Return the [x, y] coordinate for the center point of the cell that contains the specified text.  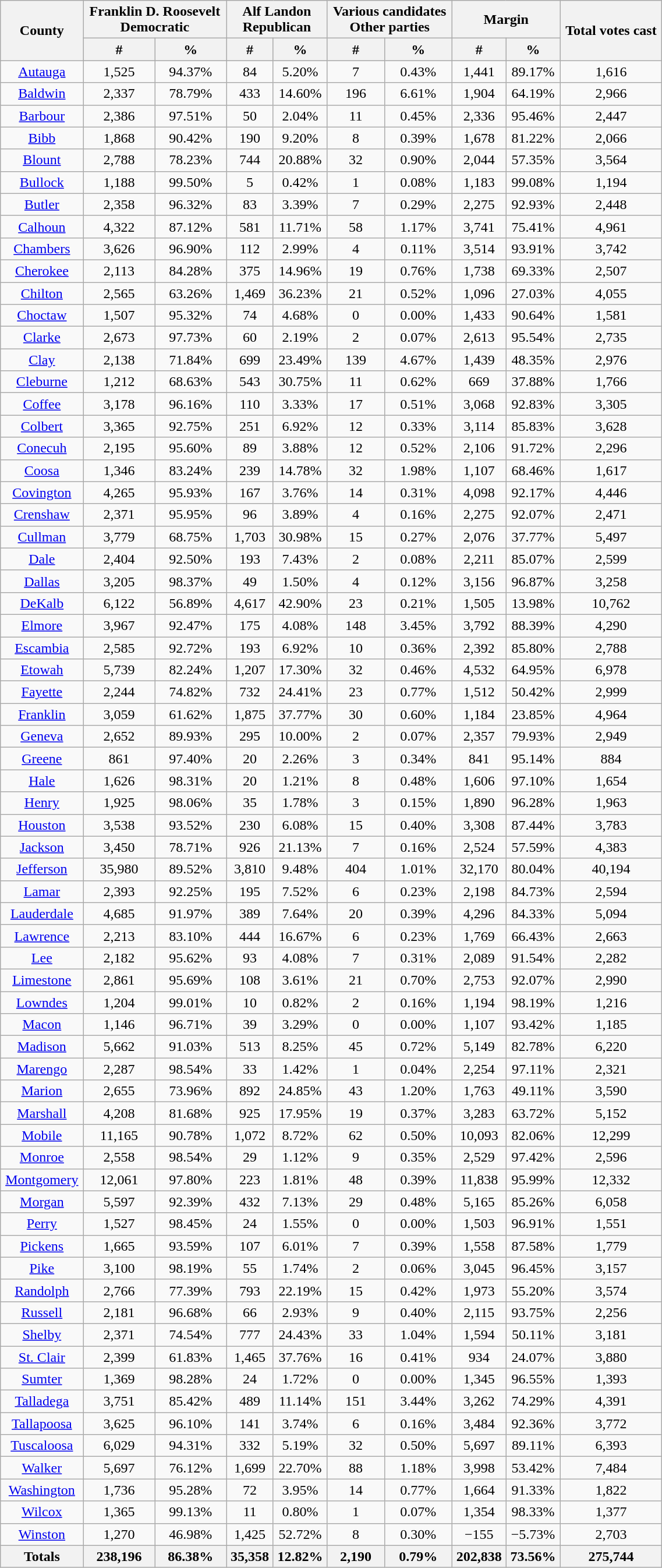
2,507 [611, 271]
432 [250, 1202]
16.67% [300, 936]
332 [250, 1446]
Henry [42, 803]
2,990 [611, 980]
2,976 [611, 360]
Talladega [42, 1401]
DeKalb [42, 603]
2,106 [479, 448]
93.42% [533, 1025]
3.44% [418, 1401]
2,256 [611, 1312]
13.98% [533, 603]
78.79% [191, 94]
11,838 [479, 1180]
4,208 [119, 1113]
Pike [42, 1268]
Geneva [42, 737]
230 [250, 825]
1,183 [479, 182]
2,613 [479, 338]
92.17% [533, 493]
88 [356, 1468]
934 [479, 1357]
2,949 [611, 737]
10.00% [300, 737]
1,703 [250, 537]
Lee [42, 958]
96 [250, 515]
1,188 [119, 182]
Margin [506, 20]
1,346 [119, 470]
2,337 [119, 94]
841 [479, 759]
2,113 [119, 271]
5,739 [119, 670]
732 [250, 692]
Autauga [42, 72]
22.19% [300, 1290]
84.28% [191, 271]
1.50% [300, 581]
1.72% [300, 1379]
76.12% [191, 1468]
84.73% [533, 891]
1,904 [479, 94]
0.36% [418, 648]
Jefferson [42, 869]
95.14% [533, 759]
3.89% [300, 515]
2,181 [119, 1312]
2,565 [119, 293]
30.75% [300, 382]
55 [250, 1268]
2,753 [479, 980]
Calhoun [42, 226]
2,213 [119, 936]
1,369 [119, 1379]
107 [250, 1246]
139 [356, 360]
141 [250, 1424]
Totals [42, 1556]
3,258 [611, 581]
2,703 [611, 1534]
404 [356, 869]
37.76% [300, 1357]
2,447 [611, 116]
90.78% [191, 1135]
Walker [42, 1468]
Lauderdale [42, 914]
96.71% [191, 1025]
57.59% [533, 847]
56.89% [191, 603]
2,529 [479, 1158]
Hale [42, 781]
2,321 [611, 1069]
85.07% [533, 559]
Marshall [42, 1113]
Chilton [42, 293]
Randolph [42, 1290]
97.42% [533, 1158]
1,212 [119, 382]
175 [250, 625]
60 [250, 338]
−5.73% [533, 1534]
Conecuh [42, 448]
1,184 [479, 714]
3,772 [611, 1424]
86.38% [191, 1556]
3,100 [119, 1268]
7.52% [300, 891]
2,966 [611, 94]
95.60% [191, 448]
202,838 [479, 1556]
1,738 [479, 271]
78.71% [191, 847]
2,558 [119, 1158]
5,094 [611, 914]
4,391 [611, 1401]
3,626 [119, 249]
11,165 [119, 1135]
1,769 [479, 936]
1,626 [119, 781]
1,654 [611, 781]
14.78% [300, 470]
17.95% [300, 1113]
Total votes cast [611, 30]
Perry [42, 1224]
669 [479, 382]
2,358 [119, 204]
74.29% [533, 1401]
3,045 [479, 1268]
63.26% [191, 293]
6,978 [611, 670]
1,096 [479, 293]
884 [611, 759]
Lawrence [42, 936]
96.10% [191, 1424]
88.39% [533, 625]
50 [250, 116]
892 [250, 1091]
96.45% [533, 1268]
30.98% [300, 537]
91.97% [191, 914]
6,122 [119, 603]
6,029 [119, 1446]
0.06% [418, 1268]
1,678 [479, 138]
1.17% [418, 226]
7.13% [300, 1202]
Chambers [42, 249]
1,766 [611, 382]
87.44% [533, 825]
12,332 [611, 1180]
1,525 [119, 72]
Marion [42, 1091]
0.76% [418, 271]
1,527 [119, 1224]
27.03% [533, 293]
92.25% [191, 891]
3,205 [119, 581]
7.64% [300, 914]
69.33% [533, 271]
96.28% [533, 803]
0.70% [418, 980]
Russell [42, 1312]
17 [356, 404]
5 [250, 182]
Washington [42, 1490]
93 [250, 958]
74 [250, 316]
1,665 [119, 1246]
4.68% [300, 316]
2,861 [119, 980]
1,441 [479, 72]
2,076 [479, 537]
2,138 [119, 360]
3.76% [300, 493]
0.72% [418, 1047]
Lowndes [42, 1002]
23.49% [300, 360]
3.39% [300, 204]
Etowah [42, 670]
68.63% [191, 382]
77.39% [191, 1290]
1,736 [119, 1490]
5,149 [479, 1047]
1,365 [119, 1512]
2,673 [119, 338]
68.75% [191, 537]
94.37% [191, 72]
0.80% [300, 1512]
251 [250, 426]
1,216 [611, 1002]
58 [356, 226]
Winston [42, 1534]
0.33% [418, 426]
1,204 [119, 1002]
Bullock [42, 182]
1,393 [611, 1379]
30 [356, 714]
93.52% [191, 825]
49 [250, 581]
1,594 [479, 1335]
112 [250, 249]
48.35% [533, 360]
96.32% [191, 204]
84.33% [533, 914]
1,146 [119, 1025]
3,181 [611, 1335]
3,157 [611, 1268]
7.43% [300, 559]
2,524 [479, 847]
Clarke [42, 338]
4,055 [611, 293]
0.43% [418, 72]
95.32% [191, 316]
513 [250, 1047]
8.25% [300, 1047]
Various candidatesOther parties [390, 20]
49.11% [533, 1091]
Dallas [42, 581]
95.28% [191, 1490]
24.43% [300, 1335]
Cleburne [42, 382]
3,625 [119, 1424]
4,322 [119, 226]
4,961 [611, 226]
39 [250, 1025]
91.33% [533, 1490]
3,590 [611, 1091]
1.04% [418, 1335]
62 [356, 1135]
1,270 [119, 1534]
98.33% [533, 1512]
433 [250, 94]
1,425 [250, 1534]
Butler [42, 204]
1,469 [250, 293]
238,196 [119, 1556]
92.93% [533, 204]
57.35% [533, 160]
3,810 [250, 869]
2,287 [119, 1069]
Franklin D. RooseveltDemocratic [155, 20]
Jackson [42, 847]
0.51% [418, 404]
2,594 [611, 891]
3.88% [300, 448]
1,606 [479, 781]
1,185 [611, 1025]
5.20% [300, 72]
2,663 [611, 936]
2.04% [300, 116]
1,072 [250, 1135]
97.11% [533, 1069]
87.58% [533, 1246]
91.03% [191, 1047]
2,652 [119, 737]
99.01% [191, 1002]
1,354 [479, 1512]
63.72% [533, 1113]
1,664 [479, 1490]
Dale [42, 559]
196 [356, 94]
1,699 [250, 1468]
3,783 [611, 825]
90.64% [533, 316]
Crenshaw [42, 515]
1.21% [300, 781]
92.47% [191, 625]
3,538 [119, 825]
96.16% [191, 404]
3,178 [119, 404]
Wilcox [42, 1512]
4,964 [611, 714]
92.50% [191, 559]
148 [356, 625]
375 [250, 271]
2,766 [119, 1290]
96.91% [533, 1224]
2,471 [611, 515]
3,741 [479, 226]
91.72% [533, 448]
489 [250, 1401]
3.95% [300, 1490]
744 [250, 160]
0.90% [418, 160]
73.96% [191, 1091]
2,182 [119, 958]
6.08% [300, 825]
48 [356, 1180]
40,194 [611, 869]
95.99% [533, 1180]
43 [356, 1091]
2,115 [479, 1312]
22.70% [300, 1468]
11.71% [300, 226]
3,574 [611, 1290]
84 [250, 72]
45 [356, 1047]
9.48% [300, 869]
95.69% [191, 980]
0.11% [418, 249]
2,386 [119, 116]
Colbert [42, 426]
5,497 [611, 537]
2,599 [611, 559]
1,868 [119, 138]
96.90% [191, 249]
95.54% [533, 338]
777 [250, 1335]
2,393 [119, 891]
9.20% [300, 138]
96.68% [191, 1312]
4,098 [479, 493]
1,377 [611, 1512]
85.80% [533, 648]
95.95% [191, 515]
12.82% [300, 1556]
Clay [42, 360]
108 [250, 980]
195 [250, 891]
2,089 [479, 958]
3.33% [300, 404]
3.74% [300, 1424]
50.42% [533, 692]
16 [356, 1357]
925 [250, 1113]
2,254 [479, 1069]
89.11% [533, 1446]
1.55% [300, 1224]
17.30% [300, 670]
295 [250, 737]
95.93% [191, 493]
0.15% [418, 803]
3,283 [479, 1113]
1.98% [418, 470]
89.17% [533, 72]
4,617 [250, 603]
3,068 [479, 404]
0.62% [418, 382]
98.31% [191, 781]
35,980 [119, 869]
2.93% [300, 1312]
98.45% [191, 1224]
3.61% [300, 980]
92.75% [191, 426]
1,925 [119, 803]
64.95% [533, 670]
55.20% [533, 1290]
1,581 [611, 316]
2,190 [356, 1556]
53.42% [533, 1468]
12,299 [611, 1135]
3,779 [119, 537]
2,585 [119, 648]
Monroe [42, 1158]
94.31% [191, 1446]
98.37% [191, 581]
1,512 [479, 692]
99.13% [191, 1512]
97.40% [191, 759]
Greene [42, 759]
85.42% [191, 1401]
0.30% [418, 1534]
Barbour [42, 116]
89.52% [191, 869]
1.81% [300, 1180]
3,742 [611, 249]
Franklin [42, 714]
581 [250, 226]
2,282 [611, 958]
167 [250, 493]
1.42% [300, 1069]
6,220 [611, 1047]
Elmore [42, 625]
Baldwin [42, 94]
85.83% [533, 426]
7,484 [611, 1468]
190 [250, 138]
0.29% [418, 204]
42.90% [300, 603]
78.23% [191, 160]
96.87% [533, 581]
5,165 [479, 1202]
2,336 [479, 116]
3,998 [479, 1468]
0.37% [418, 1113]
Tuscaloosa [42, 1446]
1.20% [418, 1091]
23.85% [533, 714]
3,967 [119, 625]
14.96% [300, 271]
92.39% [191, 1202]
35,358 [250, 1556]
0.04% [418, 1069]
89 [250, 448]
4,685 [119, 914]
1,617 [611, 470]
83.24% [191, 470]
2,999 [611, 692]
Madison [42, 1047]
2,596 [611, 1158]
Montgomery [42, 1180]
81.68% [191, 1113]
0.27% [418, 537]
4,296 [479, 914]
793 [250, 1290]
92.72% [191, 648]
2,392 [479, 648]
93.59% [191, 1246]
64.19% [533, 94]
37.88% [533, 382]
2,296 [611, 448]
98.28% [191, 1379]
2,357 [479, 737]
3,564 [611, 160]
2,244 [119, 692]
8.72% [300, 1135]
3.45% [418, 625]
5,152 [611, 1113]
2,399 [119, 1357]
Macon [42, 1025]
3,792 [479, 625]
4,265 [119, 493]
0.21% [418, 603]
97.73% [191, 338]
Tallapoosa [42, 1424]
1.12% [300, 1158]
2.26% [300, 759]
1,507 [119, 316]
0.41% [418, 1357]
Sumter [42, 1379]
95.46% [533, 116]
80.04% [533, 869]
61.83% [191, 1357]
98.06% [191, 803]
0.34% [418, 759]
1,822 [611, 1490]
24.85% [300, 1091]
151 [356, 1401]
97.51% [191, 116]
Escambia [42, 648]
73.56% [533, 1556]
3,059 [119, 714]
36.23% [300, 293]
5,662 [119, 1047]
3,114 [479, 426]
66 [250, 1312]
93.91% [533, 249]
Choctaw [42, 316]
Bibb [42, 138]
3,880 [611, 1357]
66.43% [533, 936]
1,963 [611, 803]
92.83% [533, 404]
1,779 [611, 1246]
3,628 [611, 426]
Marengo [42, 1069]
1,551 [611, 1224]
74.54% [191, 1335]
3,308 [479, 825]
1,616 [611, 72]
4.67% [418, 360]
Lamar [42, 891]
Coffee [42, 404]
Cullman [42, 537]
1.78% [300, 803]
2,066 [611, 138]
71.84% [191, 360]
Morgan [42, 1202]
Coosa [42, 470]
1.18% [418, 1468]
Shelby [42, 1335]
3,262 [479, 1401]
20.88% [300, 160]
2,044 [479, 160]
861 [119, 759]
1,433 [479, 316]
0.45% [418, 116]
0.12% [418, 581]
Pickens [42, 1246]
72 [250, 1490]
32,170 [479, 869]
1.01% [418, 869]
5.19% [300, 1446]
1,875 [250, 714]
1,503 [479, 1224]
St. Clair [42, 1357]
3,484 [479, 1424]
0.35% [418, 1158]
96.55% [533, 1379]
83 [250, 204]
4,446 [611, 493]
50.11% [533, 1335]
275,744 [611, 1556]
Alf LandonRepublican [277, 20]
Cherokee [42, 271]
2.19% [300, 338]
1,558 [479, 1246]
Blount [42, 160]
2,211 [479, 559]
24.41% [300, 692]
6,058 [611, 1202]
2,404 [119, 559]
93.75% [533, 1312]
85.26% [533, 1202]
3,751 [119, 1401]
1,973 [479, 1290]
4,383 [611, 847]
12,061 [119, 1180]
Houston [42, 825]
2,195 [119, 448]
3.29% [300, 1025]
82.24% [191, 670]
1,890 [479, 803]
−155 [479, 1534]
3,305 [611, 404]
Covington [42, 493]
110 [250, 404]
4,532 [479, 670]
1,439 [479, 360]
County [42, 30]
95.62% [191, 958]
239 [250, 470]
444 [250, 936]
223 [250, 1180]
389 [250, 914]
1,465 [250, 1357]
61.62% [191, 714]
3,156 [479, 581]
91.54% [533, 958]
79.93% [533, 737]
10,093 [479, 1135]
6,393 [611, 1446]
35 [250, 803]
89.93% [191, 737]
92.36% [533, 1424]
83.10% [191, 936]
3,514 [479, 249]
46.98% [191, 1534]
543 [250, 382]
3,450 [119, 847]
6.61% [418, 94]
24.07% [533, 1357]
52.72% [300, 1534]
97.10% [533, 781]
90.42% [191, 138]
Limestone [42, 980]
68.46% [533, 470]
1,345 [479, 1379]
99.08% [533, 182]
0.60% [418, 714]
2,448 [611, 204]
87.12% [191, 226]
926 [250, 847]
0.82% [300, 1002]
82.06% [533, 1135]
11.14% [300, 1401]
99.50% [191, 182]
97.80% [191, 1180]
2,655 [119, 1091]
2,735 [611, 338]
81.22% [533, 138]
0.79% [418, 1556]
5,597 [119, 1202]
1,763 [479, 1091]
0.46% [418, 670]
1,505 [479, 603]
2.99% [300, 249]
75.41% [533, 226]
2,198 [479, 891]
Fayette [42, 692]
1,207 [250, 670]
699 [250, 360]
Mobile [42, 1135]
10,762 [611, 603]
3,365 [119, 426]
6.01% [300, 1246]
4,290 [611, 625]
14.60% [300, 94]
74.82% [191, 692]
21.13% [300, 847]
82.78% [533, 1047]
1.74% [300, 1268]
